Provide the [x, y] coordinate of the cell's center where the given text is located.  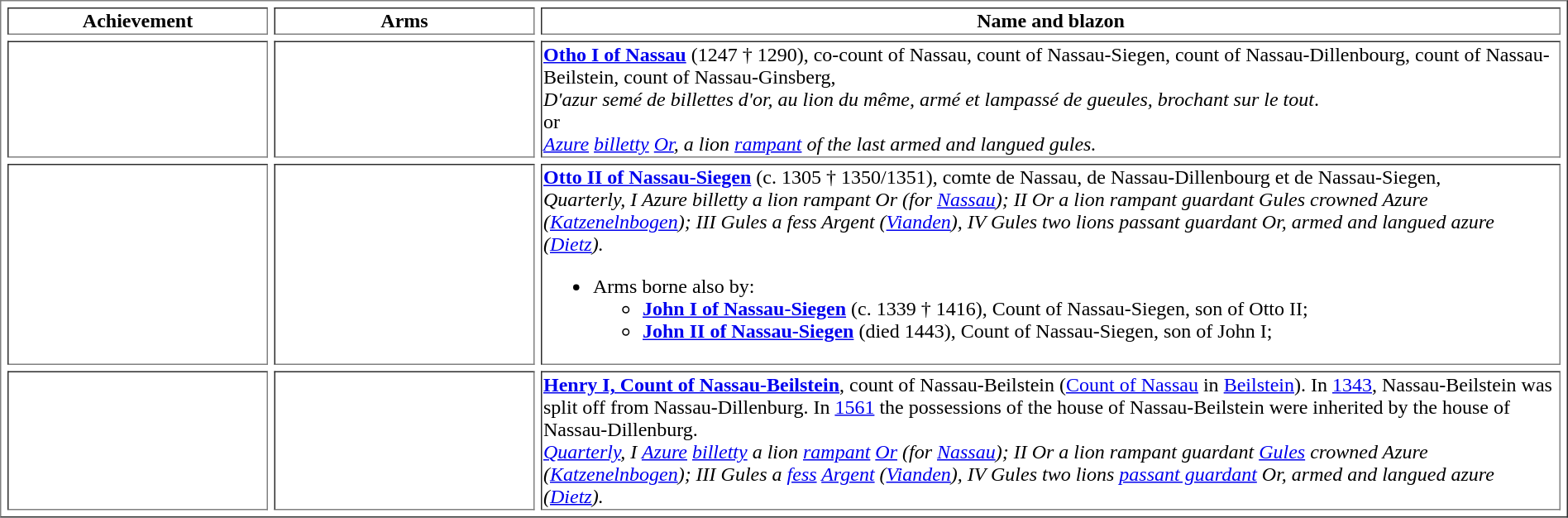
Achievement [137, 22]
Arms [405, 22]
Name and blazon [1050, 22]
